Locate the cell with the specified text and output its [X, Y] center coordinate. 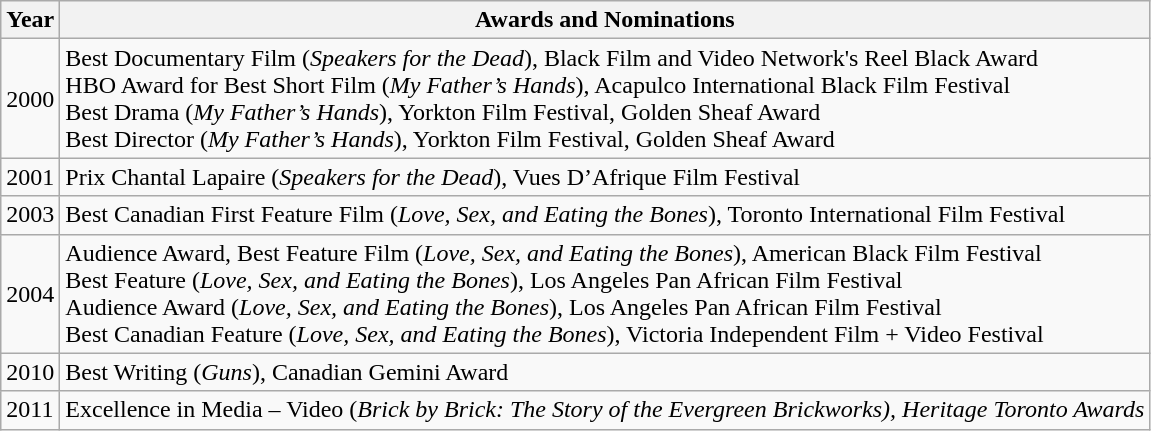
Best Canadian First Feature Film (Love, Sex, and Eating the Bones), Toronto International Film Festival [605, 215]
2004 [30, 294]
2000 [30, 98]
Best Writing (Guns), Canadian Gemini Award [605, 372]
2011 [30, 410]
Awards and Nominations [605, 20]
2010 [30, 372]
2003 [30, 215]
Excellence in Media – Video (Brick by Brick: The Story of the Evergreen Brickworks), Heritage Toronto Awards [605, 410]
Prix Chantal Lapaire (Speakers for the Dead), Vues D’Afrique Film Festival [605, 177]
2001 [30, 177]
Year [30, 20]
